Scan for the cell matching the given text and deliver its [x, y] coordinate at center. 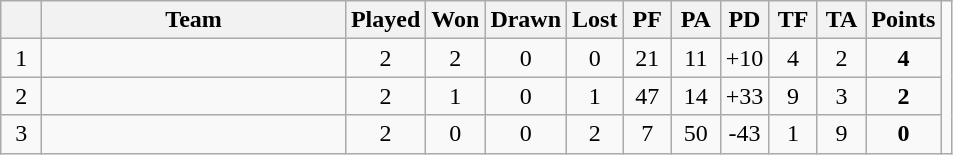
14 [696, 96]
47 [648, 96]
+33 [744, 96]
Team [194, 20]
Lost [595, 20]
TA [842, 20]
PD [744, 20]
TF [794, 20]
Played [385, 20]
Drawn [526, 20]
-43 [744, 134]
11 [696, 58]
Won [456, 20]
+10 [744, 58]
PF [648, 20]
50 [696, 134]
PA [696, 20]
7 [648, 134]
21 [648, 58]
Points [904, 20]
